Return the (X, Y) coordinate for the center point of the cell that contains the specified text.  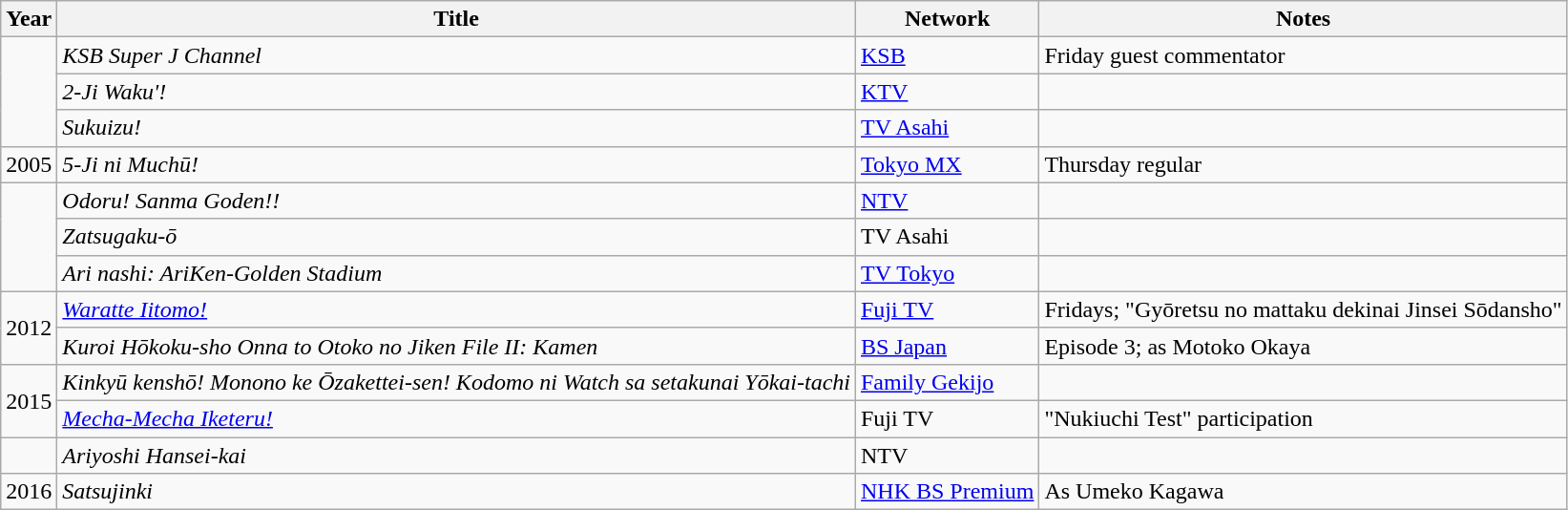
2012 (29, 328)
Notes (1304, 19)
Ariyoshi Hansei-kai (456, 456)
Year (29, 19)
Satsujinki (456, 492)
Kuroi Hōkoku-sho Onna to Otoko no Jiken File II: Kamen (456, 346)
Title (456, 19)
Ari nashi: AriKen-Golden Stadium (456, 273)
Thursday regular (1304, 164)
5-Ji ni Muchū! (456, 164)
Kinkyū kenshō! Monono ke Ōzakettei-sen! Kodomo ni Watch sa setakunai Yōkai-tachi (456, 382)
Zatsugaku-ō (456, 237)
2005 (29, 164)
KTV (947, 92)
As Umeko Kagawa (1304, 492)
BS Japan (947, 346)
Tokyo MX (947, 164)
Family Gekijo (947, 382)
Waratte Iitomo! (456, 309)
2-Ji Waku'! (456, 92)
Mecha-Mecha Iketeru! (456, 418)
2015 (29, 400)
Network (947, 19)
"Nukiuchi Test" participation (1304, 418)
Friday guest commentator (1304, 55)
TV Tokyo (947, 273)
Sukuizu! (456, 128)
Odoru! Sanma Goden!! (456, 201)
KSB Super J Channel (456, 55)
Episode 3; as Motoko Okaya (1304, 346)
KSB (947, 55)
Fridays; "Gyōretsu no mattaku dekinai Jinsei Sōdansho" (1304, 309)
2016 (29, 492)
NHK BS Premium (947, 492)
